Return (X, Y) of the center of cell containing provided text 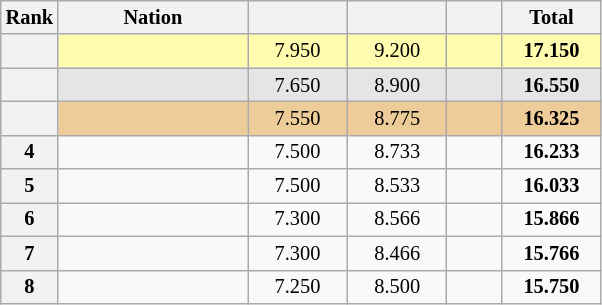
7.250 (298, 287)
Nation (153, 17)
6 (30, 219)
7 (30, 253)
8.733 (397, 152)
7.550 (298, 118)
15.750 (552, 287)
4 (30, 152)
8.566 (397, 219)
17.150 (552, 51)
16.325 (552, 118)
9.200 (397, 51)
8.500 (397, 287)
8.466 (397, 253)
Total (552, 17)
8 (30, 287)
8.900 (397, 85)
16.033 (552, 186)
7.950 (298, 51)
8.775 (397, 118)
15.866 (552, 219)
5 (30, 186)
16.233 (552, 152)
16.550 (552, 85)
8.533 (397, 186)
Rank (30, 17)
7.650 (298, 85)
15.766 (552, 253)
